Find where the given text appears and provide that cell's center as [X, Y] coordinate. 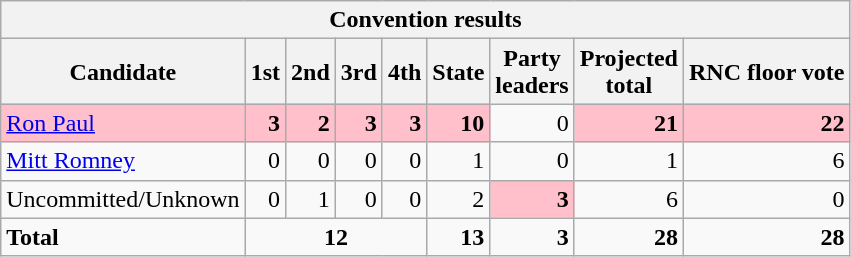
12 [336, 237]
Candidate [123, 72]
Projectedtotal [628, 72]
13 [458, 237]
4th [404, 72]
RNC floor vote [766, 72]
Total [123, 237]
Uncommitted/Unknown [123, 199]
21 [628, 123]
Partyleaders [532, 72]
22 [766, 123]
1st [265, 72]
10 [458, 123]
Convention results [426, 20]
Mitt Romney [123, 161]
2nd [311, 72]
3rd [358, 72]
State [458, 72]
Ron Paul [123, 123]
